From the cell containing the given text, extract its center point as [X, Y] coordinate. 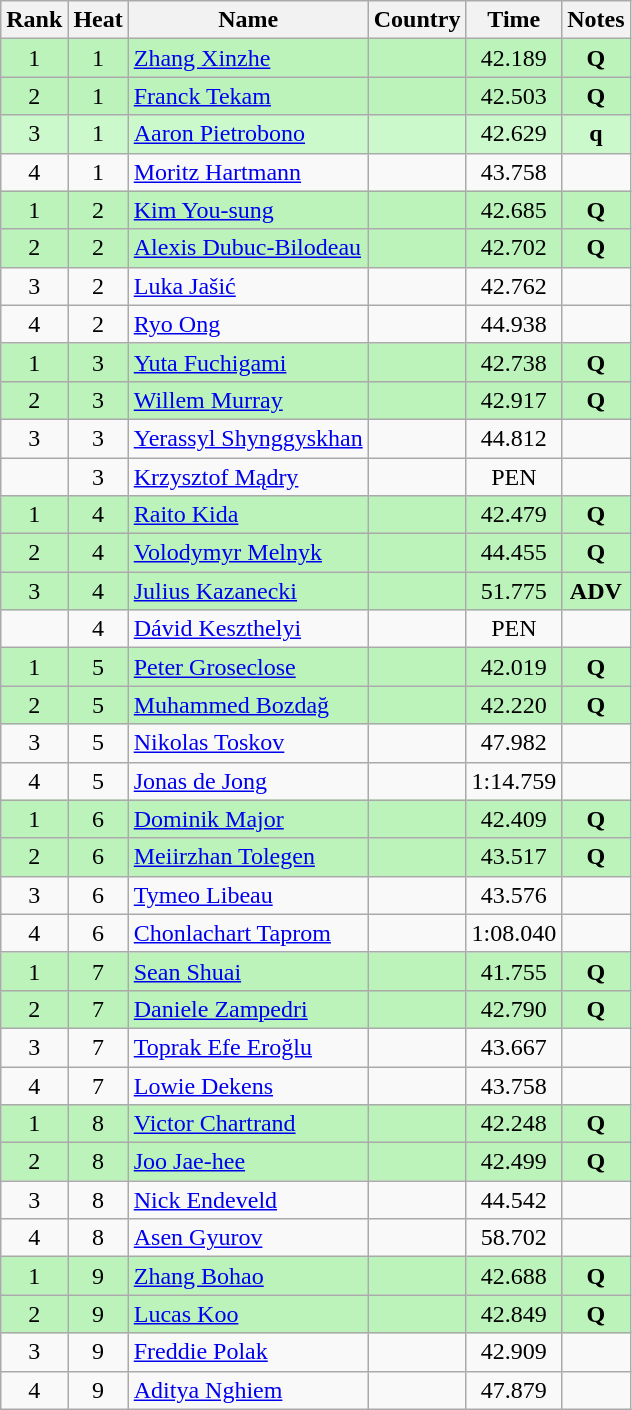
Julius Kazanecki [248, 591]
Time [514, 20]
Yerassyl Shynggyskhan [248, 438]
42.702 [514, 248]
Lucas Koo [248, 1314]
42.503 [514, 96]
Daniele Zampedri [248, 1009]
Victor Chartrand [248, 1124]
Aaron Pietrobono [248, 134]
Freddie Polak [248, 1352]
Asen Gyurov [248, 1238]
42.409 [514, 819]
Luka Jašić [248, 286]
q [596, 134]
42.189 [514, 58]
Sean Shuai [248, 971]
Meiirzhan Tolegen [248, 857]
Notes [596, 20]
42.762 [514, 286]
Raito Kida [248, 515]
Lowie Dekens [248, 1085]
Name [248, 20]
42.688 [514, 1276]
42.629 [514, 134]
43.517 [514, 857]
Heat [98, 20]
43.667 [514, 1047]
Jonas de Jong [248, 781]
58.702 [514, 1238]
Franck Tekam [248, 96]
Nikolas Toskov [248, 743]
44.455 [514, 553]
Moritz Hartmann [248, 172]
Kim You-sung [248, 210]
Rank [34, 20]
42.738 [514, 362]
Zhang Bohao [248, 1276]
42.019 [514, 667]
42.790 [514, 1009]
42.220 [514, 705]
42.909 [514, 1352]
42.248 [514, 1124]
Ryo Ong [248, 324]
Tymeo Libeau [248, 895]
42.499 [514, 1162]
44.812 [514, 438]
44.938 [514, 324]
Aditya Nghiem [248, 1390]
51.775 [514, 591]
Muhammed Bozdağ [248, 705]
47.982 [514, 743]
Nick Endeveld [248, 1200]
42.849 [514, 1314]
Volodymyr Melnyk [248, 553]
44.542 [514, 1200]
42.685 [514, 210]
Krzysztof Mądry [248, 477]
Country [417, 20]
1:14.759 [514, 781]
Dávid Keszthelyi [248, 629]
43.576 [514, 895]
42.917 [514, 400]
Peter Groseclose [248, 667]
Willem Murray [248, 400]
ADV [596, 591]
Zhang Xinzhe [248, 58]
Chonlachart Taprom [248, 933]
Dominik Major [248, 819]
42.479 [514, 515]
47.879 [514, 1390]
Toprak Efe Eroğlu [248, 1047]
41.755 [514, 971]
Joo Jae-hee [248, 1162]
Yuta Fuchigami [248, 362]
Alexis Dubuc-Bilodeau [248, 248]
1:08.040 [514, 933]
